Detect which cell encompasses the target text, then output its (X, Y) center coordinate. 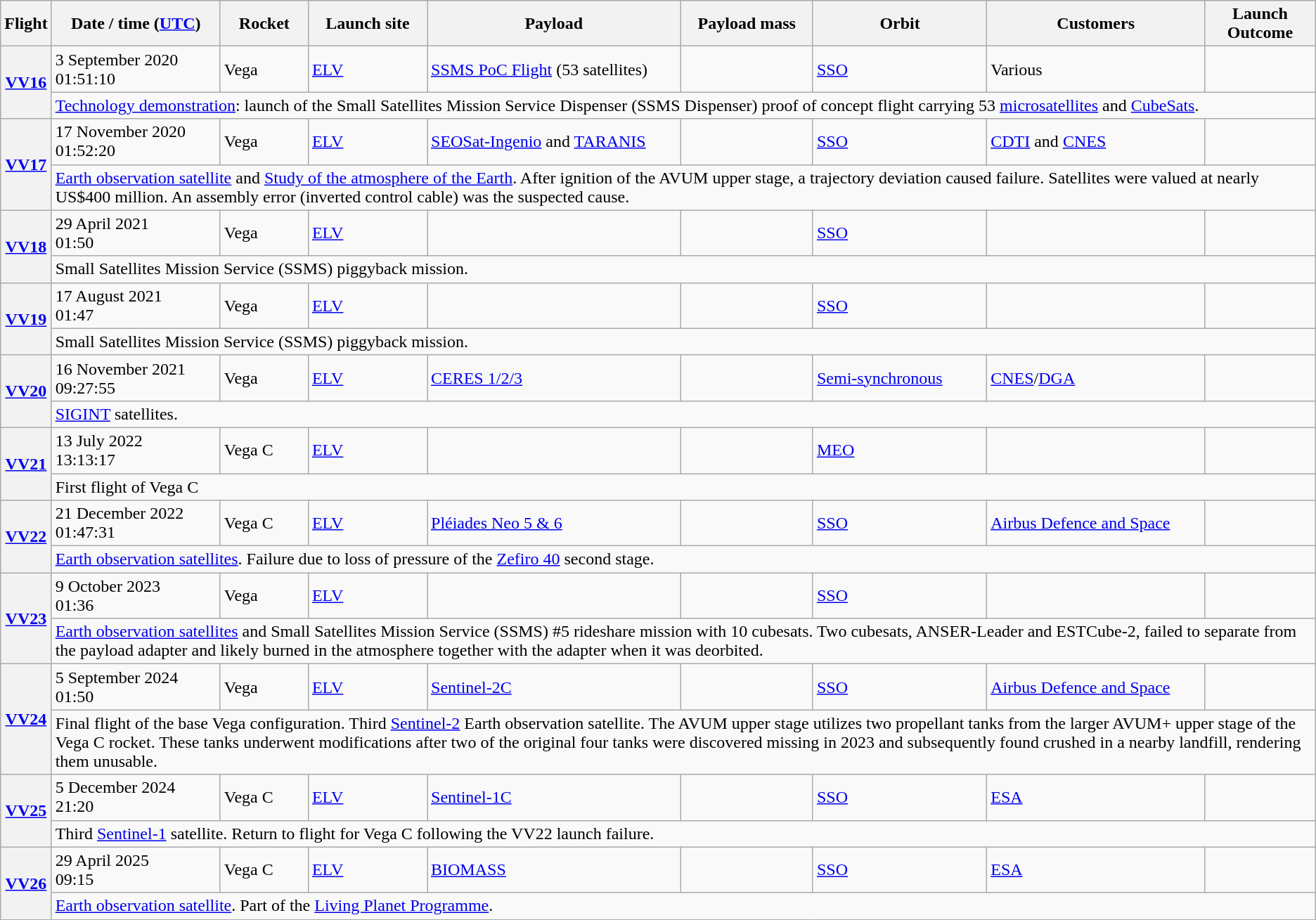
5 December 202421:20 (136, 797)
VV20 (26, 391)
29 April 202101:50 (136, 233)
First flight of Vega C (683, 487)
16 November 202109:27:55 (136, 378)
Sentinel-1C (554, 797)
Date / time (UTC) (136, 24)
Sentinel-2C (554, 687)
VV18 (26, 246)
17 November 202001:52:20 (136, 142)
LaunchOutcome (1260, 24)
SEOSat-Ingenio and TARANIS (554, 142)
VV17 (26, 164)
VV21 (26, 464)
17 August 202101:47 (136, 305)
Earth observation satellites. Failure due to loss of pressure of the Zefiro 40 second stage. (683, 559)
MEO (900, 450)
BIOMASS (554, 870)
9 October 202301:36 (136, 596)
21 December 202201:47:31 (136, 523)
SSMS PoC Flight (53 satellites) (554, 69)
Payload mass (747, 24)
Various (1096, 69)
VV25 (26, 811)
SIGINT satellites. (683, 414)
13 July 202213:13:17 (136, 450)
CDTI and CNES (1096, 142)
VV16 (26, 83)
CNES/DGA (1096, 378)
Rocket (264, 24)
Flight (26, 24)
Customers (1096, 24)
Launch site (367, 24)
Pléiades Neo 5 & 6 (554, 523)
VV19 (26, 319)
29 April 202509:15 (136, 870)
Third Sentinel-1 satellite. Return to flight for Vega C following the VV22 launch failure. (683, 834)
VV23 (26, 618)
VV22 (26, 537)
Payload (554, 24)
Earth observation satellite. Part of the Living Planet Programme. (683, 906)
VV24 (26, 720)
Orbit (900, 24)
5 September 202401:50 (136, 687)
3 September 202001:51:10 (136, 69)
Semi-synchronous (900, 378)
CERES 1/2/3 (554, 378)
VV26 (26, 883)
